Locate the cell with the specified text and output its [X, Y] center coordinate. 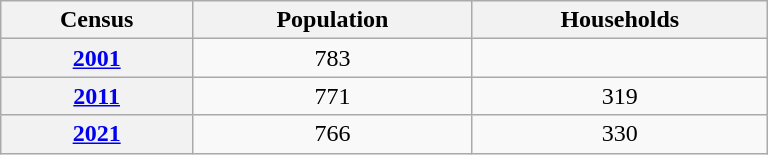
Population [333, 20]
783 [333, 58]
2021 [97, 134]
2001 [97, 58]
Census [97, 20]
766 [333, 134]
Households [620, 20]
319 [620, 96]
330 [620, 134]
771 [333, 96]
2011 [97, 96]
